Output the (X, Y) coordinate of the center of the cell containing the given text.  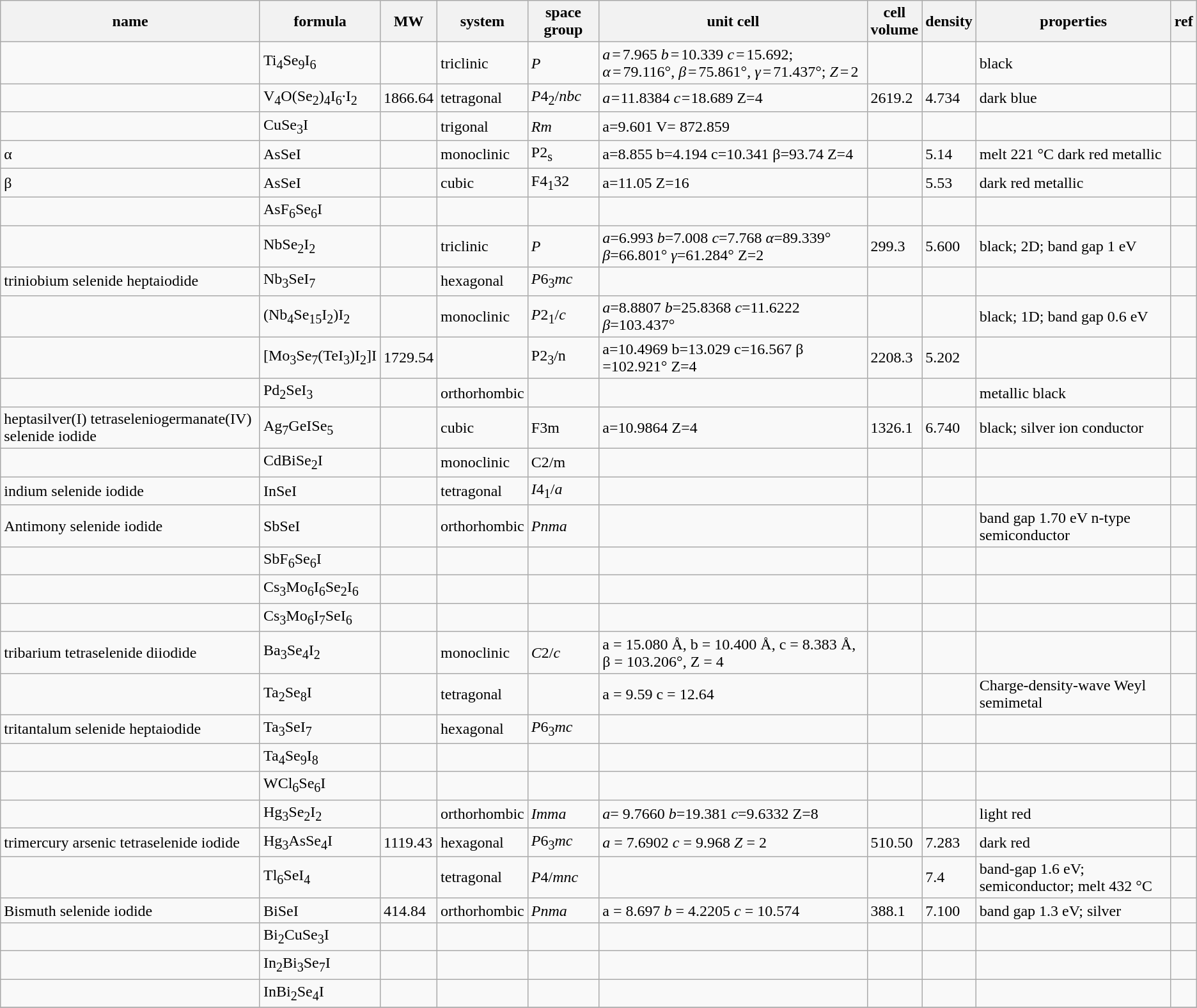
a=6.993 b=7.008 c=7.768 α=89.339° β=66.801° γ=61.284° Z=2 (733, 247)
F3m (563, 427)
a=8.855 b=4.194 c=10.341 β=93.74 Z=4 (733, 155)
Ag7GeISe5 (320, 427)
band gap 1.70 eV n-type semiconductor (1073, 525)
Ta3SeI7 (320, 729)
P21/c (563, 316)
a = 15.080 Å, b = 10.400 Å, c = 8.383 Å, β = 103.206°, Z = 4 (733, 652)
(Nb4Se15I2)I2 (320, 316)
1866.64 (408, 98)
CuSe3I (320, 126)
a=8.8807 b=25.8368 c=11.6222 β=103.437° (733, 316)
density (949, 22)
V4O(Se2)4I6·I2 (320, 98)
299.3 (895, 247)
2619.2 (895, 98)
P42/nbc (563, 98)
Rm (563, 126)
5.14 (949, 155)
metallic black (1073, 392)
a = 7.6902 c = 9.968 Z = 2 (733, 842)
Nb3SeI7 (320, 281)
Hg3AsSe4I (320, 842)
CdBiSe2I (320, 463)
WCl6Se6I (320, 786)
388.1 (895, 910)
a=9.601 V= 872.859 (733, 126)
a=10.9864 Z=4 (733, 427)
a=11.8384 c=18.689 Z=4 (733, 98)
Bi2CuSe3I (320, 936)
Ta4Se9I8 (320, 757)
Bismuth selenide iodide (130, 910)
a = 8.697 b = 4.2205 c = 10.574 (733, 910)
Antimony selenide iodide (130, 525)
Ta2Se8I (320, 694)
a = 9.59 c = 12.64 (733, 694)
indium selenide iodide (130, 491)
NbSe2I2 (320, 247)
tribarium tetraselenide diiodide (130, 652)
BiSeI (320, 910)
C2/c (563, 652)
α (130, 155)
Ba3Se4I2 (320, 652)
a=10.4969 b=13.029 c=16.567 β =102.921° Z=4 (733, 358)
light red (1073, 814)
space group (563, 22)
414.84 (408, 910)
black (1073, 63)
triniobium selenide heptaiodide (130, 281)
trimercury arsenic tetraselenide iodide (130, 842)
band-gap 1.6 eV; semiconductor; melt 432 °C (1073, 877)
7.283 (949, 842)
dark blue (1073, 98)
trigonal (483, 126)
system (483, 22)
AsF6Se6I (320, 211)
Charge-density-wave Weyl semimetal (1073, 694)
[Mo3Se7(TeI3)I2]I (320, 358)
dark red metallic (1073, 183)
P23/n (563, 358)
SbF6Se6I (320, 561)
C2/m (563, 463)
I41/a (563, 491)
1729.54 (408, 358)
band gap 1.3 eV; silver (1073, 910)
2208.3 (895, 358)
In2Bi3Se7I (320, 965)
Ti4Se9I6 (320, 63)
cellvolume (895, 22)
7.4 (949, 877)
unit cell (733, 22)
melt 221 °C dark red metallic (1073, 155)
Cs3Mo6I7SeI6 (320, 617)
5.600 (949, 247)
F4132 (563, 183)
Cs3Mo6I6Se2I6 (320, 589)
7.100 (949, 910)
Pd2SeI3 (320, 392)
MW (408, 22)
4.734 (949, 98)
SbSeI (320, 525)
Tl6SeI4 (320, 877)
ref (1184, 22)
5.202 (949, 358)
heptasilver(I) tetraseleniogermanate(IV) selenide iodide (130, 427)
1119.43 (408, 842)
name (130, 22)
510.50 (895, 842)
black; 2D; band gap 1 eV (1073, 247)
properties (1073, 22)
dark red (1073, 842)
5.53 (949, 183)
6.740 (949, 427)
a= 9.7660 b=19.381 c=9.6332 Z=8 (733, 814)
black; silver ion conductor (1073, 427)
Hg3Se2I2 (320, 814)
black; 1D; band gap 0.6 eV (1073, 316)
P2s (563, 155)
Imma (563, 814)
P4/mnc (563, 877)
1326.1 (895, 427)
InBi2Se4I (320, 993)
tritantalum selenide heptaiodide (130, 729)
β (130, 183)
InSeI (320, 491)
a=11.05 Z=16 (733, 183)
formula (320, 22)
a = 7.965 b = 10.339 c = 15.692; α = 79.116°, β = 75.861°, γ = 71.437°; Z = 2 (733, 63)
